Provide the (X, Y) coordinate of the cell's center where the given text is located.  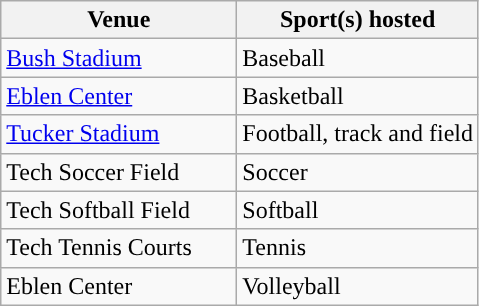
Softball (358, 210)
Tech Tennis Courts (119, 248)
Tech Softball Field (119, 210)
Football, track and field (358, 134)
Tech Soccer Field (119, 172)
Basketball (358, 96)
Venue (119, 20)
Baseball (358, 58)
Tennis (358, 248)
Sport(s) hosted (358, 20)
Tucker Stadium (119, 134)
Soccer (358, 172)
Bush Stadium (119, 58)
Volleyball (358, 286)
